Extract the [x, y] coordinate from the center of the cell holding the provided text.  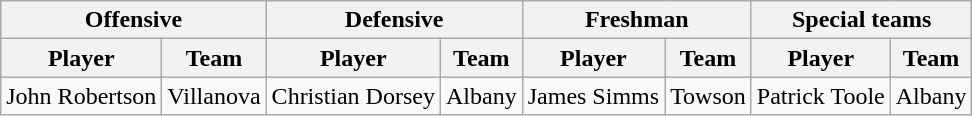
Defensive [394, 20]
Villanova [214, 96]
Freshman [636, 20]
Offensive [134, 20]
Towson [708, 96]
Christian Dorsey [353, 96]
Patrick Toole [820, 96]
Special teams [862, 20]
James Simms [593, 96]
John Robertson [82, 96]
